Detect which cell encompasses the target text, then output its (x, y) center coordinate. 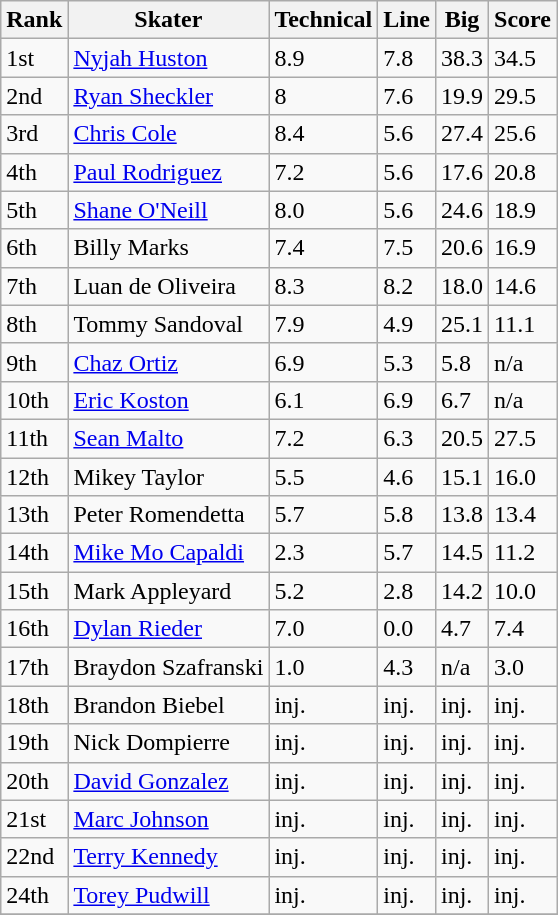
8.9 (324, 58)
15.1 (462, 477)
15th (34, 591)
7.9 (324, 324)
Shane O'Neill (168, 210)
34.5 (523, 58)
14.6 (523, 286)
Big (462, 20)
20.8 (523, 172)
16.0 (523, 477)
Chris Cole (168, 134)
10th (34, 400)
25.6 (523, 134)
20.5 (462, 438)
4.9 (407, 324)
29.5 (523, 96)
24th (34, 895)
Score (523, 20)
21st (34, 819)
Technical (324, 20)
Tommy Sandoval (168, 324)
David Gonzalez (168, 781)
Rank (34, 20)
1.0 (324, 667)
Terry Kennedy (168, 857)
4.3 (407, 667)
19th (34, 743)
7.8 (407, 58)
38.3 (462, 58)
27.4 (462, 134)
0.0 (407, 629)
8 (324, 96)
19.9 (462, 96)
Eric Koston (168, 400)
Mikey Taylor (168, 477)
4.7 (462, 629)
6th (34, 248)
13.4 (523, 515)
Braydon Szafranski (168, 667)
Peter Romendetta (168, 515)
13th (34, 515)
Nyjah Huston (168, 58)
Chaz Ortiz (168, 362)
Skater (168, 20)
17.6 (462, 172)
Luan de Oliveira (168, 286)
Nick Dompierre (168, 743)
16.9 (523, 248)
5.3 (407, 362)
5th (34, 210)
2nd (34, 96)
Mike Mo Capaldi (168, 553)
4.6 (407, 477)
18.9 (523, 210)
7th (34, 286)
11.2 (523, 553)
9th (34, 362)
11th (34, 438)
3.0 (523, 667)
24.6 (462, 210)
Ryan Sheckler (168, 96)
14th (34, 553)
14.5 (462, 553)
22nd (34, 857)
Torey Pudwill (168, 895)
6.1 (324, 400)
11.1 (523, 324)
25.1 (462, 324)
18.0 (462, 286)
3rd (34, 134)
18th (34, 705)
Brandon Biebel (168, 705)
1st (34, 58)
Line (407, 20)
6.3 (407, 438)
12th (34, 477)
Dylan Rieder (168, 629)
2.3 (324, 553)
2.8 (407, 591)
7.0 (324, 629)
10.0 (523, 591)
7.5 (407, 248)
17th (34, 667)
14.2 (462, 591)
Sean Malto (168, 438)
Mark Appleyard (168, 591)
4th (34, 172)
7.6 (407, 96)
16th (34, 629)
8.4 (324, 134)
5.5 (324, 477)
8.2 (407, 286)
Paul Rodriguez (168, 172)
27.5 (523, 438)
Billy Marks (168, 248)
Marc Johnson (168, 819)
8.3 (324, 286)
13.8 (462, 515)
20.6 (462, 248)
5.2 (324, 591)
6.7 (462, 400)
8th (34, 324)
20th (34, 781)
8.0 (324, 210)
